Determine the [X, Y] coordinate at the center of the cell enclosing the given text.  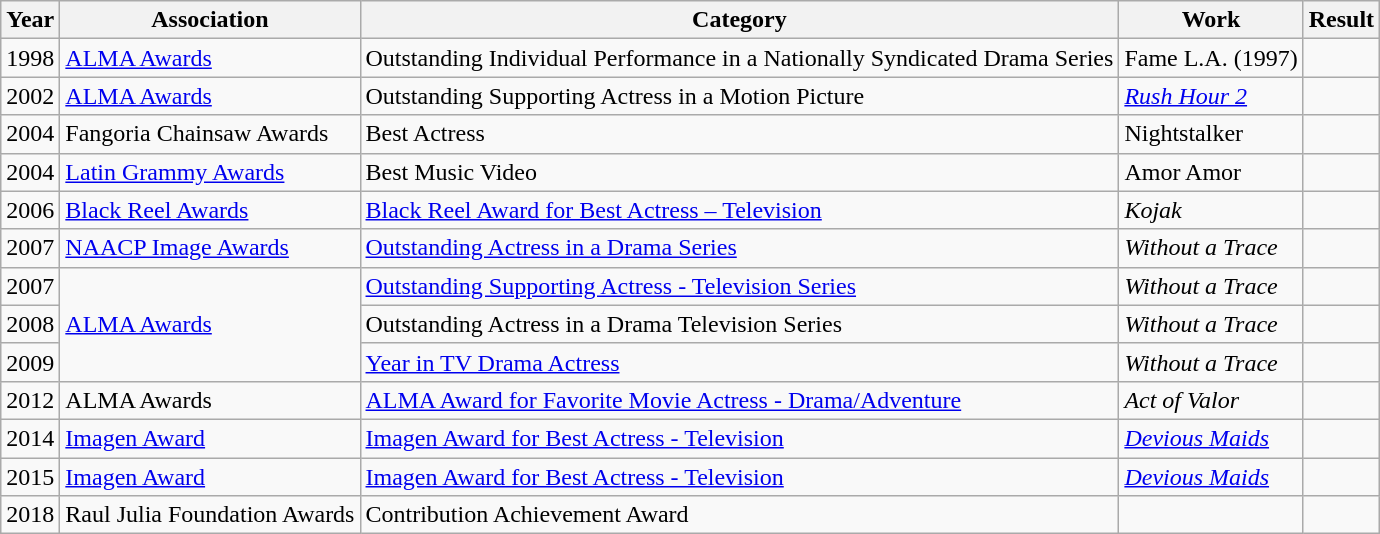
NAACP Image Awards [210, 248]
Latin Grammy Awards [210, 172]
Result [1341, 20]
2018 [30, 515]
Outstanding Actress in a Drama Series [740, 248]
2012 [30, 400]
Outstanding Individual Performance in a Nationally Syndicated Drama Series [740, 58]
Outstanding Supporting Actress - Television Series [740, 286]
Raul Julia Foundation Awards [210, 515]
Black Reel Award for Best Actress – Television [740, 210]
Fame L.A. (1997) [1211, 58]
Act of Valor [1211, 400]
Rush Hour 2 [1211, 96]
2009 [30, 362]
Outstanding Supporting Actress in a Motion Picture [740, 96]
Year in TV Drama Actress [740, 362]
Association [210, 20]
2002 [30, 96]
Nightstalker [1211, 134]
Amor Amor [1211, 172]
Black Reel Awards [210, 210]
Work [1211, 20]
Contribution Achievement Award [740, 515]
ALMA Award for Favorite Movie Actress - Drama/Adventure [740, 400]
2014 [30, 438]
Kojak [1211, 210]
2015 [30, 477]
Year [30, 20]
Outstanding Actress in a Drama Television Series [740, 324]
Category [740, 20]
Fangoria Chainsaw Awards [210, 134]
2006 [30, 210]
Best Actress [740, 134]
2008 [30, 324]
Best Music Video [740, 172]
1998 [30, 58]
